Determine the (x, y) coordinate at the center of the cell enclosing the given text.  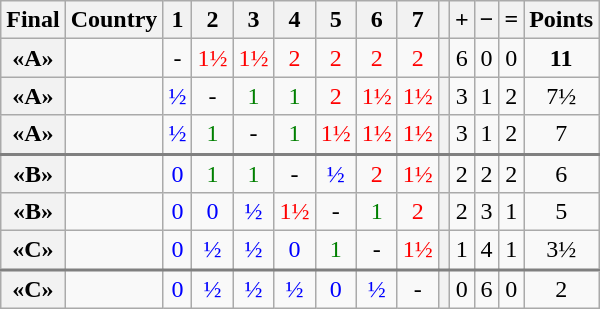
11 (562, 58)
3½ (562, 250)
Final (33, 20)
= (512, 20)
Points (562, 20)
7½ (562, 96)
− (486, 20)
Country (114, 20)
+ (462, 20)
